Provide the [x, y] coordinate of the cell's center where the given text is located.  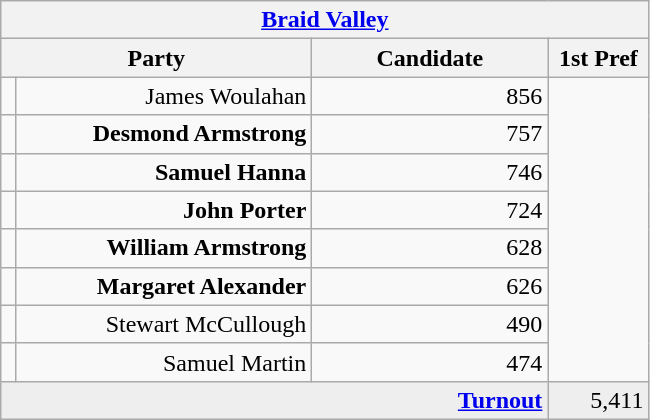
626 [430, 286]
724 [430, 210]
Desmond Armstrong [163, 134]
757 [430, 134]
Braid Valley [325, 20]
Samuel Martin [163, 362]
Samuel Hanna [163, 172]
William Armstrong [163, 248]
856 [430, 96]
Margaret Alexander [163, 286]
Stewart McCullough [163, 324]
John Porter [163, 210]
Candidate [430, 58]
Party [156, 58]
474 [430, 362]
Turnout [274, 400]
1st Pref [598, 58]
746 [430, 172]
490 [430, 324]
628 [430, 248]
James Woulahan [163, 96]
5,411 [598, 400]
